Search for the cell housing the specified text and yield its [X, Y] center coordinate. 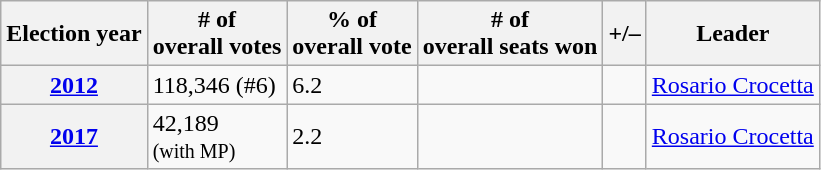
2017 [74, 136]
118,346 (#6) [217, 85]
6.2 [352, 85]
2.2 [352, 136]
# ofoverall votes [217, 34]
# ofoverall seats won [510, 34]
+/– [624, 34]
2012 [74, 85]
% ofoverall vote [352, 34]
Leader [732, 34]
Election year [74, 34]
42,189(with MP) [217, 136]
